Capture the cell that displays the provided text and extract its [X, Y] central coordinate. 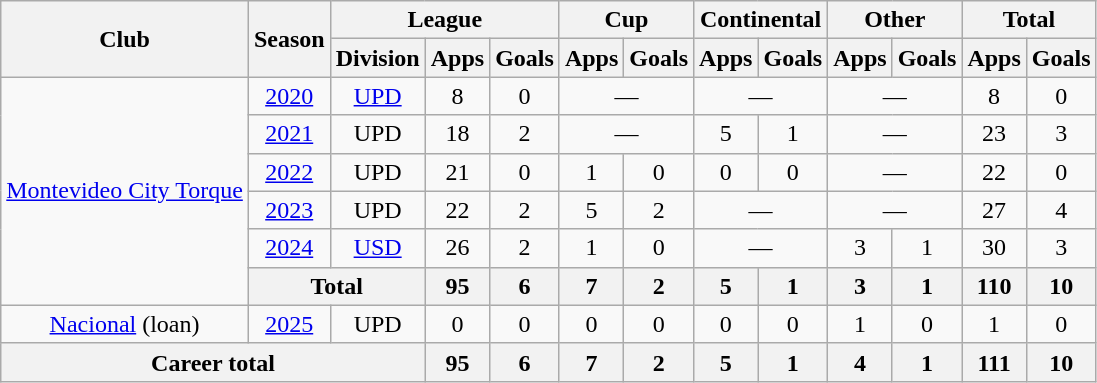
2020 [289, 96]
Career total [213, 362]
2021 [289, 134]
USD [378, 248]
Montevideo City Torque [125, 191]
30 [994, 248]
Club [125, 39]
2022 [289, 172]
Other [895, 20]
110 [994, 286]
23 [994, 134]
27 [994, 210]
111 [994, 362]
Division [378, 58]
2025 [289, 324]
Cup [626, 20]
18 [457, 134]
2023 [289, 210]
Continental [761, 20]
Season [289, 39]
21 [457, 172]
Nacional (loan) [125, 324]
2024 [289, 248]
League [444, 20]
26 [457, 248]
